Provide the [x, y] coordinate of the cell's center where the given text is located.  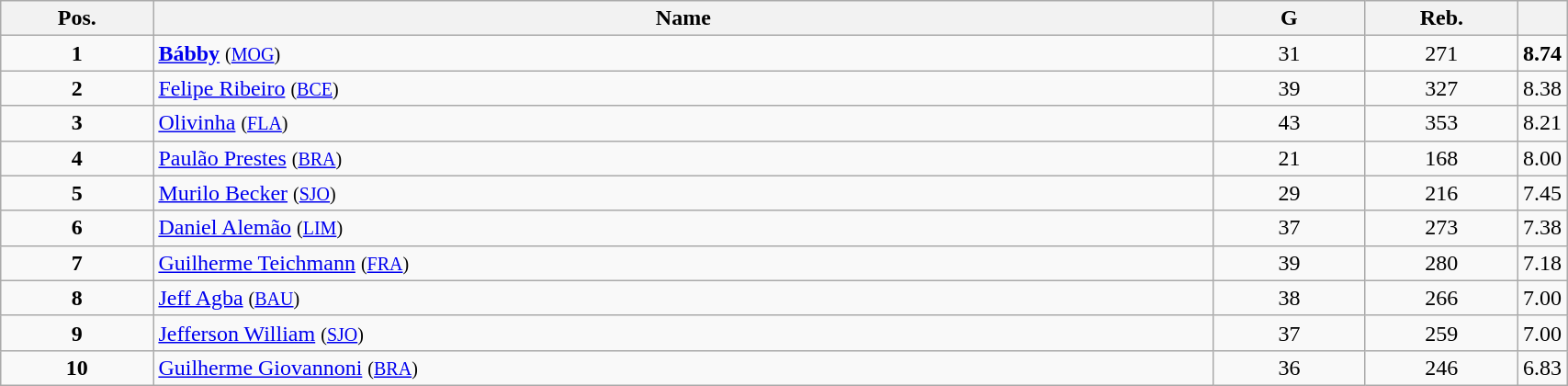
Name [683, 18]
7 [77, 263]
266 [1441, 298]
31 [1290, 53]
2 [77, 88]
8.38 [1543, 88]
36 [1290, 368]
5 [77, 193]
7.45 [1543, 193]
246 [1441, 368]
G [1290, 18]
216 [1441, 193]
8 [77, 298]
Daniel Alemão (LIM) [683, 228]
43 [1290, 123]
7.38 [1543, 228]
353 [1441, 123]
8.74 [1543, 53]
Guilherme Teichmann (FRA) [683, 263]
Olivinha (FLA) [683, 123]
6.83 [1543, 368]
271 [1441, 53]
Reb. [1441, 18]
273 [1441, 228]
3 [77, 123]
4 [77, 158]
9 [77, 333]
Bábby (MOG) [683, 53]
280 [1441, 263]
Guilherme Giovannoni (BRA) [683, 368]
327 [1441, 88]
Jeff Agba (BAU) [683, 298]
Murilo Becker (SJO) [683, 193]
10 [77, 368]
Felipe Ribeiro (BCE) [683, 88]
Paulão Prestes (BRA) [683, 158]
1 [77, 53]
29 [1290, 193]
38 [1290, 298]
259 [1441, 333]
8.21 [1543, 123]
Jefferson William (SJO) [683, 333]
8.00 [1543, 158]
Pos. [77, 18]
21 [1290, 158]
168 [1441, 158]
6 [77, 228]
7.18 [1543, 263]
